Output the [X, Y] coordinate of the center of the cell containing the given text.  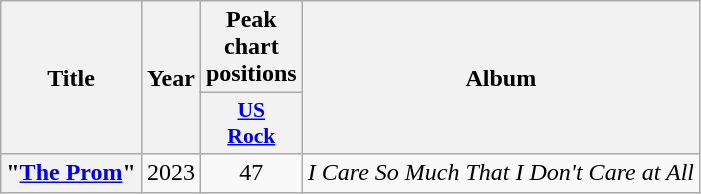
Title [72, 78]
2023 [170, 173]
"The Prom" [72, 173]
I Care So Much That I Don't Care at All [500, 173]
Album [500, 78]
47 [251, 173]
USRock [251, 124]
Year [170, 78]
Peak chart positions [251, 47]
